Extract the [X, Y] coordinate from the center of the cell holding the provided text.  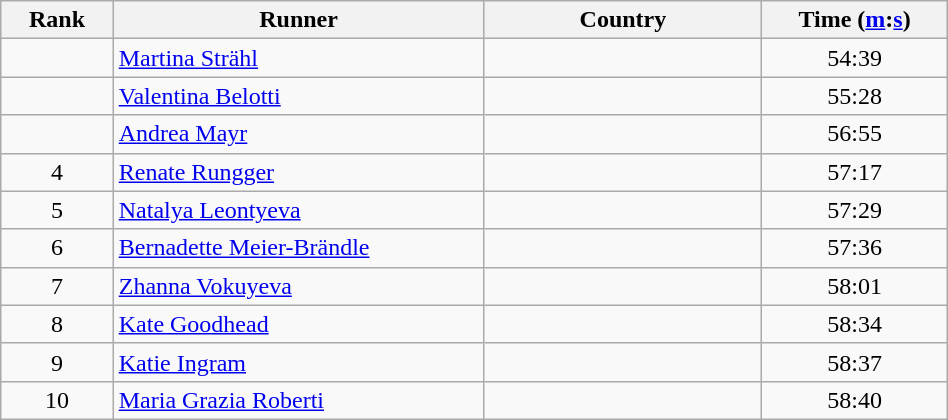
54:39 [854, 58]
57:29 [854, 210]
Valentina Belotti [298, 96]
6 [57, 248]
57:36 [854, 248]
Renate Rungger [298, 172]
Natalya Leontyeva [298, 210]
Kate Goodhead [298, 324]
55:28 [854, 96]
58:01 [854, 286]
Andrea Mayr [298, 134]
9 [57, 362]
4 [57, 172]
58:37 [854, 362]
10 [57, 400]
57:17 [854, 172]
58:34 [854, 324]
Zhanna Vokuyeva [298, 286]
8 [57, 324]
Rank [57, 20]
Bernadette Meier-Brändle [298, 248]
5 [57, 210]
Runner [298, 20]
Katie Ingram [298, 362]
Country [623, 20]
Time (m:s) [854, 20]
56:55 [854, 134]
7 [57, 286]
58:40 [854, 400]
Maria Grazia Roberti [298, 400]
Martina Strähl [298, 58]
